Find where the given text appears and provide that cell's center as (X, Y) coordinate. 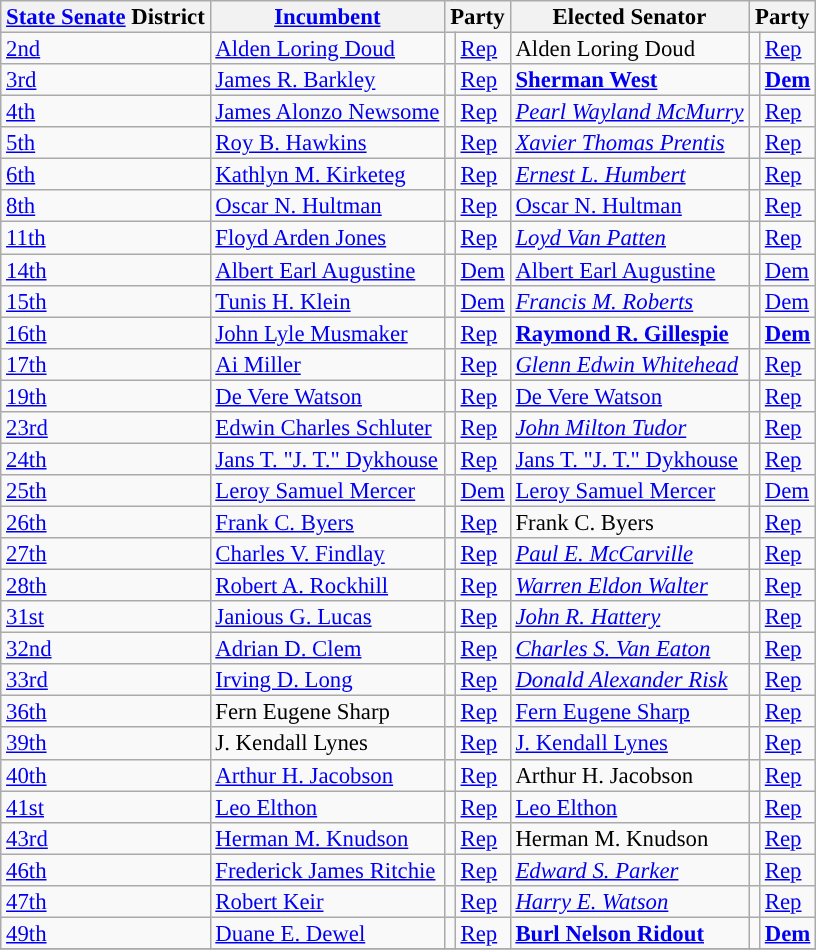
15th (106, 301)
Harry E. Watson (630, 902)
14th (106, 270)
3rd (106, 80)
19th (106, 396)
47th (106, 902)
16th (106, 333)
26th (106, 522)
Duane E. Dewel (328, 933)
Robert Keir (328, 902)
43rd (106, 838)
James R. Barkley (328, 80)
Loyd Van Patten (630, 238)
John R. Hattery (630, 617)
23rd (106, 428)
5th (106, 143)
32nd (106, 649)
Pearl Wayland McMurry (630, 112)
27th (106, 554)
41st (106, 807)
11th (106, 238)
State Senate District (106, 17)
Floyd Arden Jones (328, 238)
Incumbent (328, 17)
Paul E. McCarville (630, 554)
33rd (106, 680)
Edward S. Parker (630, 870)
Frederick James Ritchie (328, 870)
4th (106, 112)
Elected Senator (630, 17)
31st (106, 617)
17th (106, 364)
46th (106, 870)
39th (106, 744)
Charles V. Findlay (328, 554)
Xavier Thomas Prentis (630, 143)
40th (106, 775)
Burl Nelson Ridout (630, 933)
Kathlyn M. Kirketeg (328, 175)
Charles S. Van Eaton (630, 649)
Glenn Edwin Whitehead (630, 364)
Edwin Charles Schluter (328, 428)
Donald Alexander Risk (630, 680)
Robert A. Rockhill (328, 586)
Francis M. Roberts (630, 301)
Irving D. Long (328, 680)
John Milton Tudor (630, 428)
James Alonzo Newsome (328, 112)
49th (106, 933)
Tunis H. Klein (328, 301)
Ai Miller (328, 364)
2nd (106, 49)
Janious G. Lucas (328, 617)
25th (106, 491)
36th (106, 712)
8th (106, 206)
Warren Eldon Walter (630, 586)
6th (106, 175)
Ernest L. Humbert (630, 175)
Sherman West (630, 80)
John Lyle Musmaker (328, 333)
28th (106, 586)
Roy B. Hawkins (328, 143)
Adrian D. Clem (328, 649)
24th (106, 459)
Raymond R. Gillespie (630, 333)
